Extract the [X, Y] coordinate from the center of the cell holding the provided text.  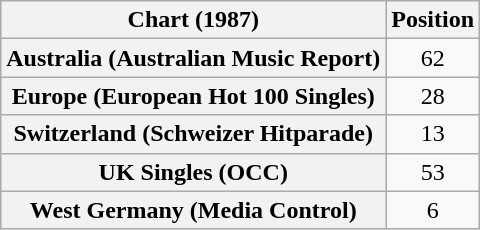
Chart (1987) [194, 20]
6 [433, 210]
Australia (Australian Music Report) [194, 58]
62 [433, 58]
Position [433, 20]
13 [433, 134]
West Germany (Media Control) [194, 210]
UK Singles (OCC) [194, 172]
28 [433, 96]
Switzerland (Schweizer Hitparade) [194, 134]
53 [433, 172]
Europe (European Hot 100 Singles) [194, 96]
